Scan for the cell matching the given text and deliver its (X, Y) coordinate at center. 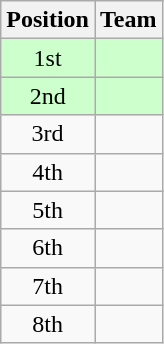
7th (48, 286)
5th (48, 210)
Team (128, 20)
8th (48, 324)
3rd (48, 134)
4th (48, 172)
1st (48, 58)
Position (48, 20)
2nd (48, 96)
6th (48, 248)
